Pinpoint the cell where the given text exists, returning its (X, Y) midpoint coordinate. 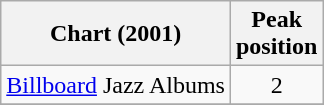
Chart (2001) (116, 34)
Peakposition (276, 34)
Billboard Jazz Albums (116, 85)
2 (276, 85)
